From the cell containing the given text, extract its center point as (x, y) coordinate. 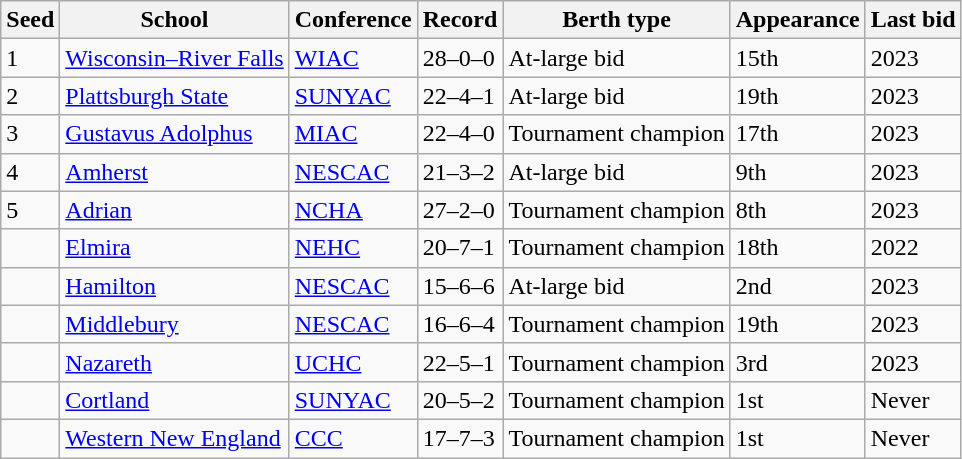
15th (798, 58)
18th (798, 248)
20–5–2 (460, 400)
WIAC (353, 58)
NCHA (353, 210)
Amherst (174, 172)
20–7–1 (460, 248)
9th (798, 172)
Hamilton (174, 286)
2 (30, 96)
Nazareth (174, 362)
Seed (30, 20)
Gustavus Adolphus (174, 134)
22–4–1 (460, 96)
Last bid (913, 20)
28–0–0 (460, 58)
2nd (798, 286)
3rd (798, 362)
15–6–6 (460, 286)
16–6–4 (460, 324)
CCC (353, 438)
Plattsburgh State (174, 96)
Middlebury (174, 324)
8th (798, 210)
Berth type (616, 20)
5 (30, 210)
22–5–1 (460, 362)
Elmira (174, 248)
Appearance (798, 20)
MIAC (353, 134)
Western New England (174, 438)
UCHC (353, 362)
17–7–3 (460, 438)
22–4–0 (460, 134)
School (174, 20)
3 (30, 134)
27–2–0 (460, 210)
Adrian (174, 210)
4 (30, 172)
Conference (353, 20)
17th (798, 134)
NEHC (353, 248)
21–3–2 (460, 172)
Record (460, 20)
1 (30, 58)
2022 (913, 248)
Wisconsin–River Falls (174, 58)
Cortland (174, 400)
